Provide the (x, y) coordinate of the cell's center where the given text is located.  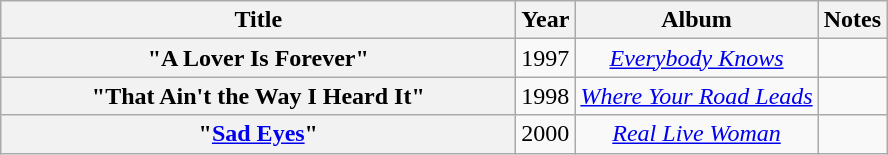
1998 (546, 96)
Title (258, 20)
Where Your Road Leads (696, 96)
Everybody Knows (696, 58)
Year (546, 20)
Album (696, 20)
2000 (546, 134)
"Sad Eyes" (258, 134)
"That Ain't the Way I Heard It" (258, 96)
Real Live Woman (696, 134)
Notes (852, 20)
"A Lover Is Forever" (258, 58)
1997 (546, 58)
